Provide the (x, y) coordinate of the cell's center where the given text is located.  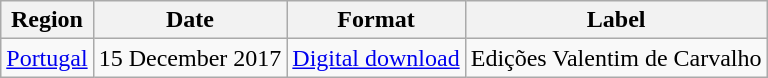
Date (190, 20)
15 December 2017 (190, 58)
Format (376, 20)
Digital download (376, 58)
Portugal (47, 58)
Region (47, 20)
Edições Valentim de Carvalho (616, 58)
Label (616, 20)
